From the cell containing the given text, extract its center point as [x, y] coordinate. 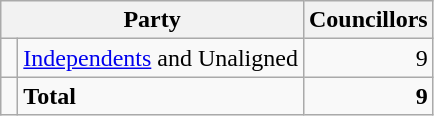
Independents and Unaligned [161, 58]
Total [161, 96]
Party [152, 20]
Councillors [368, 20]
